Find where the given text appears and provide that cell's center as [X, Y] coordinate. 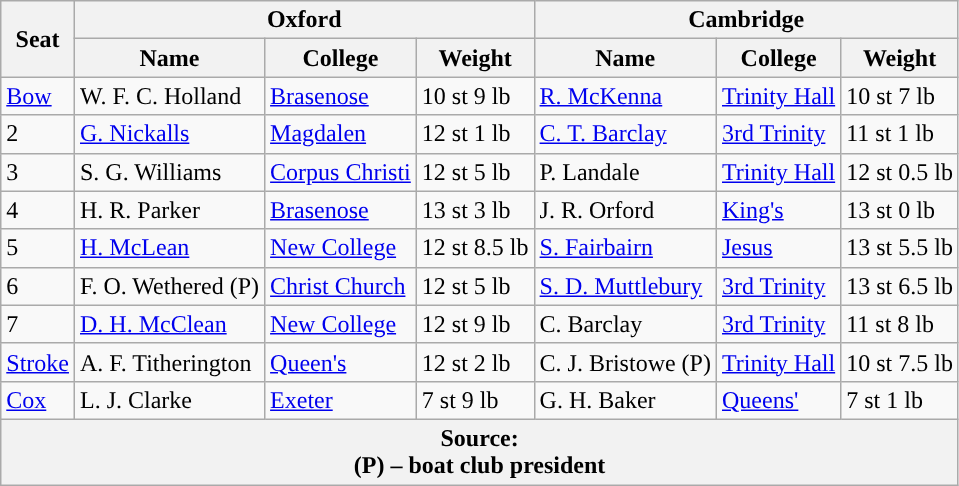
2 [38, 134]
6 [38, 286]
11 st 1 lb [900, 134]
S. D. Muttlebury [625, 286]
C. T. Barclay [625, 134]
Magdalen [341, 134]
H. R. Parker [169, 210]
7 st 9 lb [475, 400]
S. Fairbairn [625, 248]
King's [778, 210]
12 st 9 lb [475, 324]
Corpus Christi [341, 172]
12 st 2 lb [475, 362]
13 st 3 lb [475, 210]
Bow [38, 96]
5 [38, 248]
12 st 0.5 lb [900, 172]
G. H. Baker [625, 400]
Oxford [304, 20]
Queen's [341, 362]
Exeter [341, 400]
12 st 8.5 lb [475, 248]
P. Landale [625, 172]
Stroke [38, 362]
7 [38, 324]
10 st 9 lb [475, 96]
7 st 1 lb [900, 400]
D. H. McClean [169, 324]
Jesus [778, 248]
L. J. Clarke [169, 400]
C. Barclay [625, 324]
F. O. Wethered (P) [169, 286]
4 [38, 210]
Seat [38, 39]
13 st 5.5 lb [900, 248]
Cambridge [746, 20]
S. G. Williams [169, 172]
10 st 7.5 lb [900, 362]
10 st 7 lb [900, 96]
Queens' [778, 400]
11 st 8 lb [900, 324]
12 st 1 lb [475, 134]
H. McLean [169, 248]
Christ Church [341, 286]
13 st 0 lb [900, 210]
A. F. Titherington [169, 362]
Source:(P) – boat club president [480, 452]
R. McKenna [625, 96]
13 st 6.5 lb [900, 286]
G. Nickalls [169, 134]
3 [38, 172]
W. F. C. Holland [169, 96]
J. R. Orford [625, 210]
Cox [38, 400]
C. J. Bristowe (P) [625, 362]
